Return [x, y] of the center of cell containing provided text 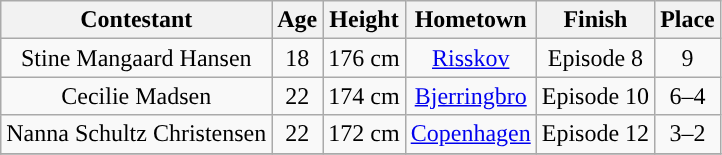
Finish [595, 20]
174 cm [364, 96]
Copenhagen [470, 134]
Contestant [136, 20]
6–4 [688, 96]
3–2 [688, 134]
Height [364, 20]
Hometown [470, 20]
Bjerringbro [470, 96]
9 [688, 58]
Age [298, 20]
Risskov [470, 58]
Episode 12 [595, 134]
Nanna Schultz Christensen [136, 134]
Stine Mangaard Hansen [136, 58]
Episode 8 [595, 58]
Episode 10 [595, 96]
18 [298, 58]
Cecilie Madsen [136, 96]
Place [688, 20]
172 cm [364, 134]
176 cm [364, 58]
